Identify which cell holds the provided text, then report its [x, y] central coordinate. 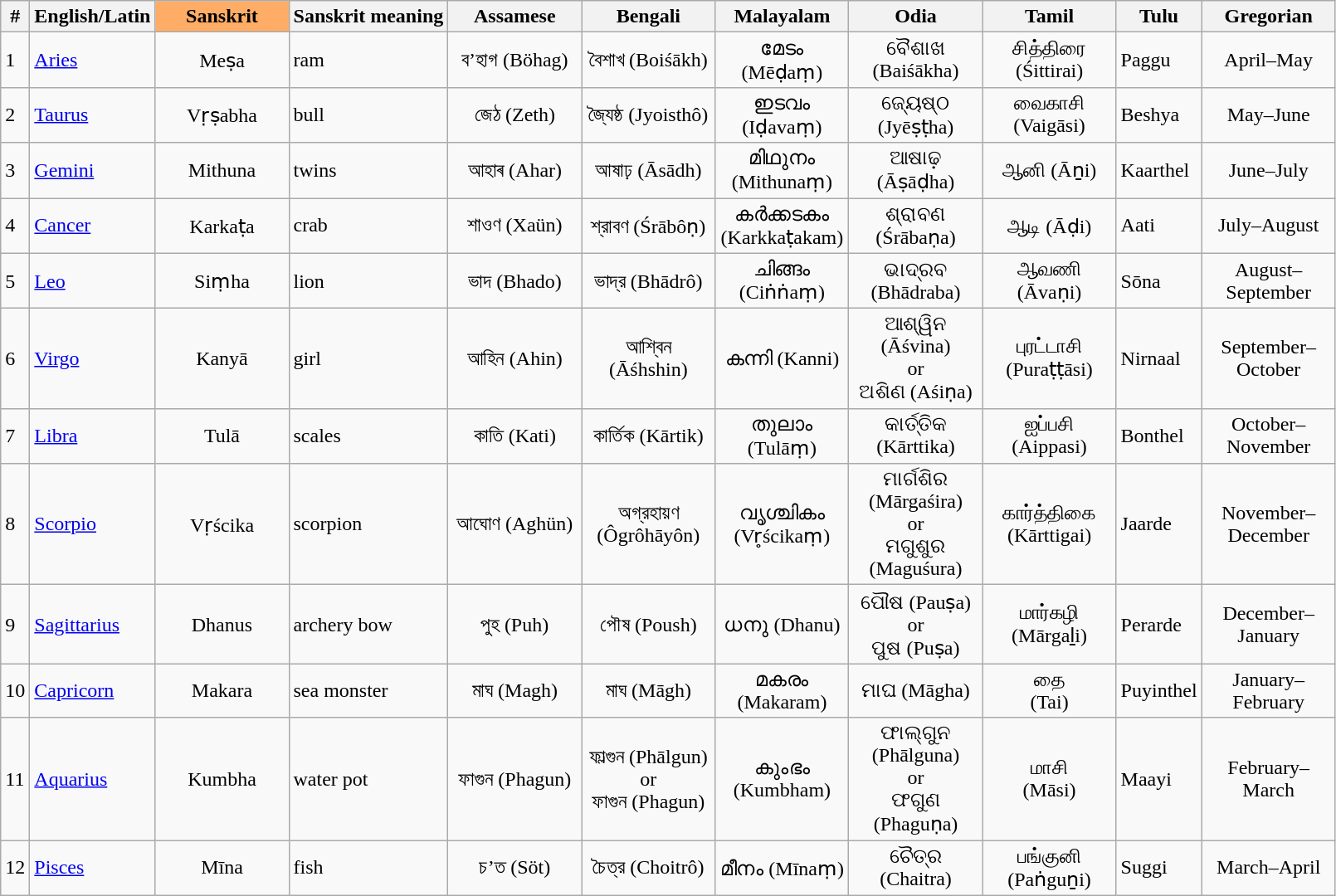
മകരം (Makaram) [782, 690]
twins [368, 171]
পুহ (Puh) [514, 624]
കന്നി (Kanni) [782, 358]
Tulu [1158, 17]
Gemini [93, 171]
Paggu [1158, 60]
কার্তিক (Kārtik) [649, 436]
Gregorian [1268, 17]
আশ্বিন (Āśhshin) [649, 358]
Dhanus [222, 624]
வைகாசி (Vaigāsi) [1049, 114]
2 [15, 114]
Aati [1158, 226]
February–March [1268, 779]
November–December [1268, 524]
Capricorn [93, 690]
জেঠ (Zeth) [514, 114]
Bengali [649, 17]
August–September [1268, 280]
കർക്കടകം (Karkkaṭakam) [782, 226]
চ’ত (Söt) [514, 868]
Karkaṭa [222, 226]
ফাল্গুন (Phālgun)orফাগুন (Phagun) [649, 779]
পৌষ (Poush) [649, 624]
Vṛścika [222, 524]
കുംഭം (Kumbham) [782, 779]
September–October [1268, 358]
Sanskrit [222, 17]
11 [15, 779]
Assamese [514, 17]
மாசி(Māsi) [1049, 779]
Sagittarius [93, 624]
Beshya [1158, 114]
ചിങ്ങം (Ciṅṅaṃ) [782, 280]
തുലാം (Tulāṃ) [782, 436]
December–January [1268, 624]
6 [15, 358]
Sanskrit meaning [368, 17]
3 [15, 171]
Leo [93, 280]
fish [368, 868]
Kaarthel [1158, 171]
আঘোণ (Aghün) [514, 524]
മേടം (Mēḍaṃ) [782, 60]
ପୌଷ (Pauṣa)orପୁଷ (Puṣa) [916, 624]
water pot [368, 779]
Mithuna [222, 171]
girl [368, 358]
Libra [93, 436]
10 [15, 690]
ମାଘ (Māgha) [916, 690]
Pisces [93, 868]
ଆଷାଢ଼ (Āṣāḍha) [916, 171]
আহাৰ (Ahar) [514, 171]
July–August [1268, 226]
ஆடி (Āḍi) [1049, 226]
শ্রাবণ (Śrābôṇ) [649, 226]
Odia [916, 17]
ଚୈତ୍ର (Chaitra) [916, 868]
Tulā [222, 436]
Virgo [93, 358]
Nirnaal [1158, 358]
অগ্রহায়ণ (Ôgrôhāyôn) [649, 524]
মাঘ (Māgh) [649, 690]
8 [15, 524]
9 [15, 624]
କାର୍ତ୍ତିକ (Kārttika) [916, 436]
Maayi [1158, 779]
ফাগুন (Phagun) [514, 779]
March–April [1268, 868]
Siṃha [222, 280]
பங்குனி (Paṅguṉi) [1049, 868]
কাতি (Kati) [514, 436]
আষাঢ় (Āsādh) [649, 171]
scorpion [368, 524]
lion [368, 280]
Aquarius [93, 779]
Kanyā [222, 358]
ഇടവം (Iḍavaṃ) [782, 114]
# [15, 17]
Mīna [222, 868]
മിഥുനം (Mithunaṃ) [782, 171]
Kumbha [222, 779]
Tamil [1049, 17]
ram [368, 60]
sea monster [368, 690]
Taurus [93, 114]
October–November [1268, 436]
জ্যৈষ্ঠ (Jyoisthô) [649, 114]
January–February [1268, 690]
கார்த்திகை (Kārttigai) [1049, 524]
5 [15, 280]
புரட்டாசி (Puraṭṭāsi) [1049, 358]
Aries [93, 60]
மார்கழி (Mārgaḻi) [1049, 624]
ஆனி (Āṉi) [1049, 171]
വൃശ്ചികം (Vr̥ścikaṃ) [782, 524]
தை(Tai) [1049, 690]
April–May [1268, 60]
ভাদ (Bhado) [514, 280]
ஐப்பசி (Aippasi) [1049, 436]
4 [15, 226]
ஆவணி (Āvaṇi) [1049, 280]
മീനം (Mīnaṃ) [782, 868]
archery bow [368, 624]
Cancer [93, 226]
May–June [1268, 114]
June–July [1268, 171]
7 [15, 436]
Malayalam [782, 17]
ଫାଲ୍‌ଗୁନ (Phālguna)orଫଗୁଣ (Phaguṇa) [916, 779]
1 [15, 60]
ଜ୍ୟେଷ୍ଠ (Jyēṣṭha) [916, 114]
12 [15, 868]
ମାର୍ଗଶିର (Mārgaśira)orମଗୁଶୁର (Maguśura) [916, 524]
English/Latin [93, 17]
আহিন (Ahin) [514, 358]
Makara [222, 690]
চৈত্র (Choitrô) [649, 868]
Perarde [1158, 624]
Sōna [1158, 280]
ବୈଶାଖ (Baiśākha) [916, 60]
bull [368, 114]
ଶ୍ରାବଣ (Śrābaṇa) [916, 226]
ധനു (Dhanu) [782, 624]
Scorpio [93, 524]
শাওণ (Xaün) [514, 226]
ଆଶ୍ୱିନ (Āśvina)orଅଶିଣ (Aśiṇa) [916, 358]
Bonthel [1158, 436]
ব’হাগ (Böhag) [514, 60]
Vṛṣabha [222, 114]
ଭାଦ୍ରବ (Bhādraba) [916, 280]
crab [368, 226]
Jaarde [1158, 524]
Meṣa [222, 60]
Puyinthel [1158, 690]
বৈশাখ (Boiśākh) [649, 60]
ভাদ্র (Bhādrô) [649, 280]
சித்திரை (Śittirai) [1049, 60]
মাঘ (Magh) [514, 690]
Suggi [1158, 868]
scales [368, 436]
